Return [x, y] of the center of cell containing provided text 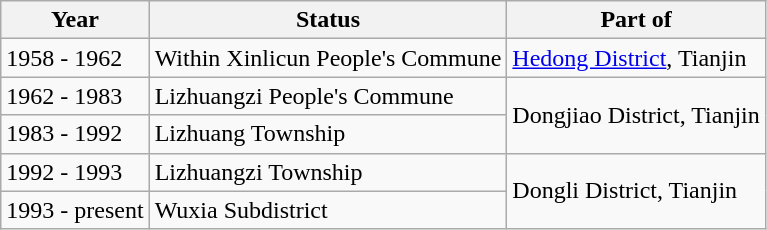
1958 - 1962 [75, 58]
Part of [636, 20]
Lizhuangzi Township [328, 172]
1983 - 1992 [75, 134]
Year [75, 20]
1962 - 1983 [75, 96]
Dongjiao District, Tianjin [636, 115]
Lizhuang Township [328, 134]
1992 - 1993 [75, 172]
1993 - present [75, 210]
Status [328, 20]
Hedong District, Tianjin [636, 58]
Lizhuangzi People's Commune [328, 96]
Dongli District, Tianjin [636, 191]
Wuxia Subdistrict [328, 210]
Within Xinlicun People's Commune [328, 58]
